Detect which cell encompasses the target text, then output its [x, y] center coordinate. 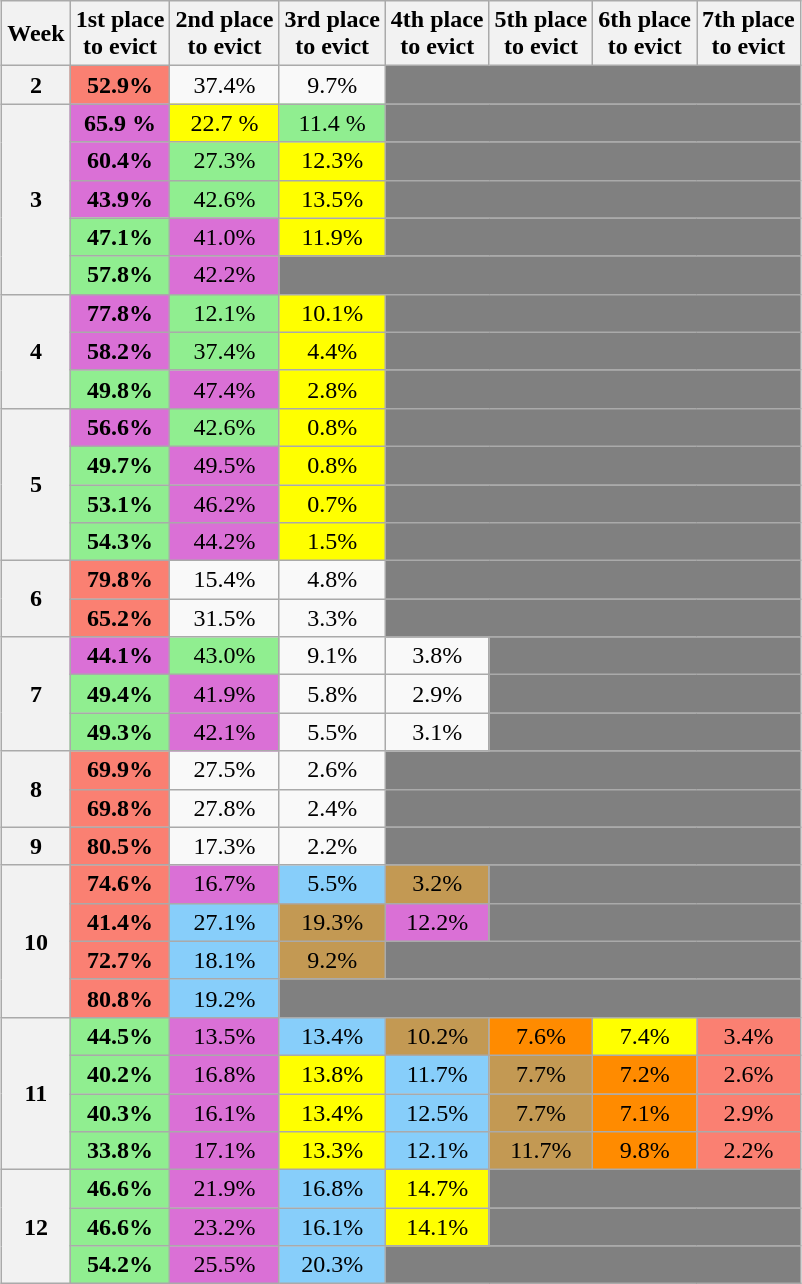
16.7% [224, 884]
72.7% [120, 960]
10 [36, 941]
Week [36, 34]
3.8% [437, 656]
5 [36, 484]
69.9% [120, 770]
7.2% [645, 1074]
5.8% [332, 694]
47.4% [224, 389]
58.2% [120, 351]
17.3% [224, 846]
43.9% [120, 199]
9.2% [332, 960]
11.4 % [332, 123]
8 [36, 789]
4.4% [332, 351]
44.1% [120, 656]
27.8% [224, 808]
47.1% [120, 237]
9.1% [332, 656]
12 [36, 1227]
9.8% [645, 1151]
12.3% [332, 161]
25.5% [224, 1265]
18.1% [224, 960]
4.8% [332, 580]
10.2% [437, 1036]
7 [36, 694]
43.0% [224, 656]
3 [36, 199]
7.6% [541, 1036]
40.2% [120, 1074]
69.8% [120, 808]
23.2% [224, 1227]
41.4% [120, 922]
14.7% [437, 1189]
3rd placeto evict [332, 34]
41.0% [224, 237]
13.8% [332, 1074]
79.8% [120, 580]
65.9 % [120, 123]
7.4% [645, 1036]
0.7% [332, 503]
74.6% [120, 884]
54.2% [120, 1265]
3.2% [437, 884]
46.2% [224, 503]
31.5% [224, 618]
53.1% [120, 503]
21.9% [224, 1189]
60.4% [120, 161]
15.4% [224, 580]
27.1% [224, 922]
19.3% [332, 922]
10.1% [332, 313]
17.1% [224, 1151]
44.5% [120, 1036]
56.6% [120, 427]
42.1% [224, 732]
12.5% [437, 1113]
77.8% [120, 313]
2 [36, 85]
54.3% [120, 542]
7th placeto evict [749, 34]
33.8% [120, 1151]
3.3% [332, 618]
49.8% [120, 389]
6th placeto evict [645, 34]
65.2% [120, 618]
80.8% [120, 998]
12.2% [437, 922]
11 [36, 1093]
5th placeto evict [541, 34]
1st placeto evict [120, 34]
80.5% [120, 846]
42.2% [224, 275]
3.1% [437, 732]
7.1% [645, 1113]
27.3% [224, 161]
1.5% [332, 542]
57.8% [120, 275]
22.7 % [224, 123]
52.9% [120, 85]
4th placeto evict [437, 34]
2.4% [332, 808]
41.9% [224, 694]
27.5% [224, 770]
40.3% [120, 1113]
2nd placeto evict [224, 34]
11.9% [332, 237]
49.5% [224, 465]
49.4% [120, 694]
2.8% [332, 389]
13.3% [332, 1151]
9 [36, 846]
14.1% [437, 1227]
4 [36, 351]
19.2% [224, 998]
9.7% [332, 85]
44.2% [224, 542]
3.4% [749, 1036]
6 [36, 599]
20.3% [332, 1265]
49.3% [120, 732]
49.7% [120, 465]
